From the cell containing the given text, extract its center point as (x, y) coordinate. 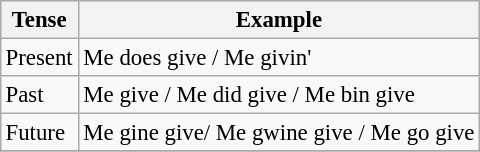
Present (39, 57)
Me does give / Me givin' (279, 57)
Me gine give/ Me gwine give / Me go give (279, 133)
Example (279, 20)
Past (39, 95)
Future (39, 133)
Me give / Me did give / Me bin give (279, 95)
Tense (39, 20)
